For the text-containing cell, return its midpoint in [X, Y] coordinate format. 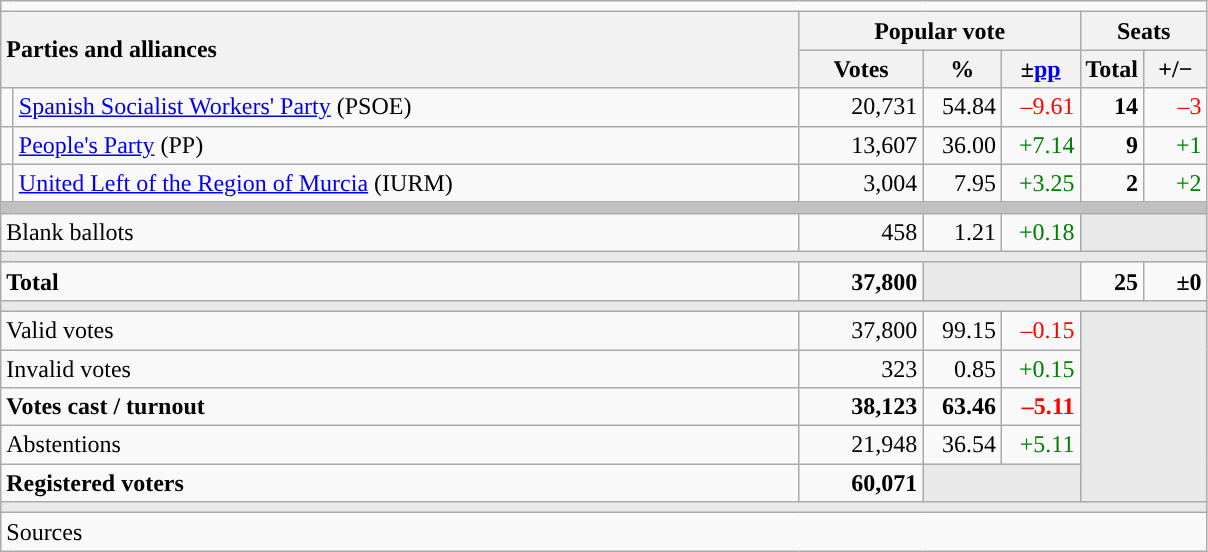
Spanish Socialist Workers' Party (PSOE) [406, 107]
–9.61 [1040, 107]
Parties and alliances [400, 50]
13,607 [861, 145]
21,948 [861, 445]
Valid votes [400, 330]
+3.25 [1040, 183]
7.95 [962, 183]
38,123 [861, 407]
0.85 [962, 369]
–0.15 [1040, 330]
Invalid votes [400, 369]
+2 [1176, 183]
Popular vote [940, 31]
±0 [1176, 281]
20,731 [861, 107]
3,004 [861, 183]
–3 [1176, 107]
Votes [861, 69]
36.54 [962, 445]
+0.18 [1040, 232]
+1 [1176, 145]
54.84 [962, 107]
99.15 [962, 330]
United Left of the Region of Murcia (IURM) [406, 183]
+7.14 [1040, 145]
63.46 [962, 407]
1.21 [962, 232]
+/− [1176, 69]
9 [1112, 145]
Seats [1144, 31]
2 [1112, 183]
–5.11 [1040, 407]
% [962, 69]
+5.11 [1040, 445]
±pp [1040, 69]
60,071 [861, 483]
25 [1112, 281]
458 [861, 232]
Votes cast / turnout [400, 407]
323 [861, 369]
Sources [604, 532]
Blank ballots [400, 232]
+0.15 [1040, 369]
People's Party (PP) [406, 145]
36.00 [962, 145]
14 [1112, 107]
Registered voters [400, 483]
Abstentions [400, 445]
